Identify which cell holds the provided text, then report its [X, Y] central coordinate. 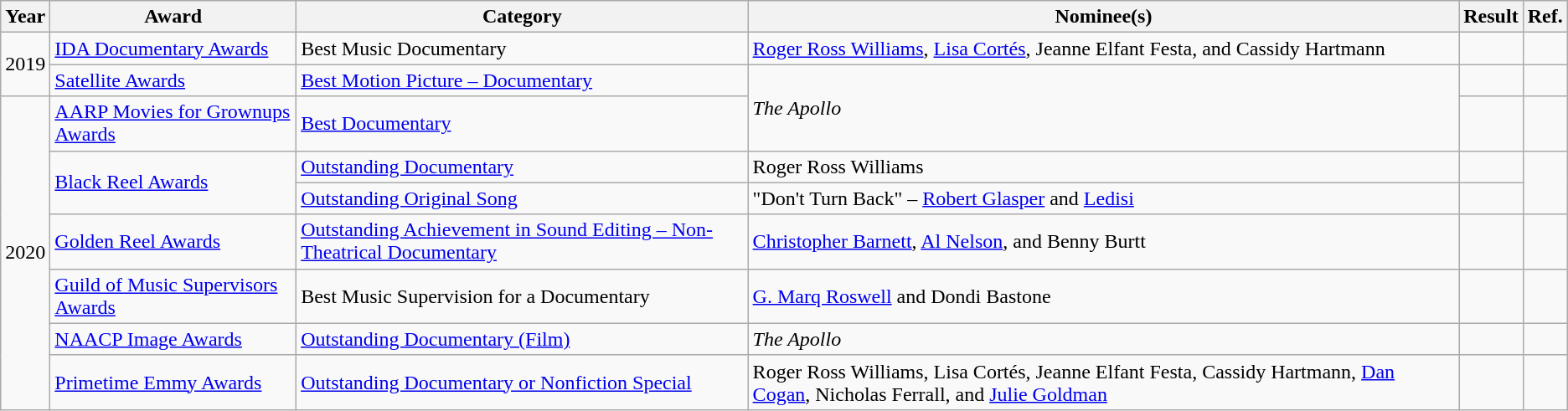
Outstanding Original Song [523, 198]
Black Reel Awards [173, 182]
Ref. [1545, 17]
Satellite Awards [173, 80]
Roger Ross Williams [1104, 167]
Best Motion Picture – Documentary [523, 80]
Outstanding Documentary (Film) [523, 339]
2019 [25, 64]
Christopher Barnett, Al Nelson, and Benny Burtt [1104, 241]
Outstanding Achievement in Sound Editing – Non-Theatrical Documentary [523, 241]
IDA Documentary Awards [173, 49]
Primetime Emmy Awards [173, 382]
Golden Reel Awards [173, 241]
NAACP Image Awards [173, 339]
Best Documentary [523, 124]
Best Music Documentary [523, 49]
Roger Ross Williams, Lisa Cortés, Jeanne Elfant Festa, Cassidy Hartmann, Dan Cogan, Nicholas Ferrall, and Julie Goldman [1104, 382]
2020 [25, 253]
Roger Ross Williams, Lisa Cortés, Jeanne Elfant Festa, and Cassidy Hartmann [1104, 49]
Guild of Music Supervisors Awards [173, 296]
Category [523, 17]
G. Marq Roswell and Dondi Bastone [1104, 296]
Outstanding Documentary [523, 167]
"Don't Turn Back" – Robert Glasper and Ledisi [1104, 198]
Award [173, 17]
Result [1491, 17]
Year [25, 17]
Outstanding Documentary or Nonfiction Special [523, 382]
AARP Movies for Grownups Awards [173, 124]
Best Music Supervision for a Documentary [523, 296]
Nominee(s) [1104, 17]
